Return [x, y] of the center of cell containing provided text 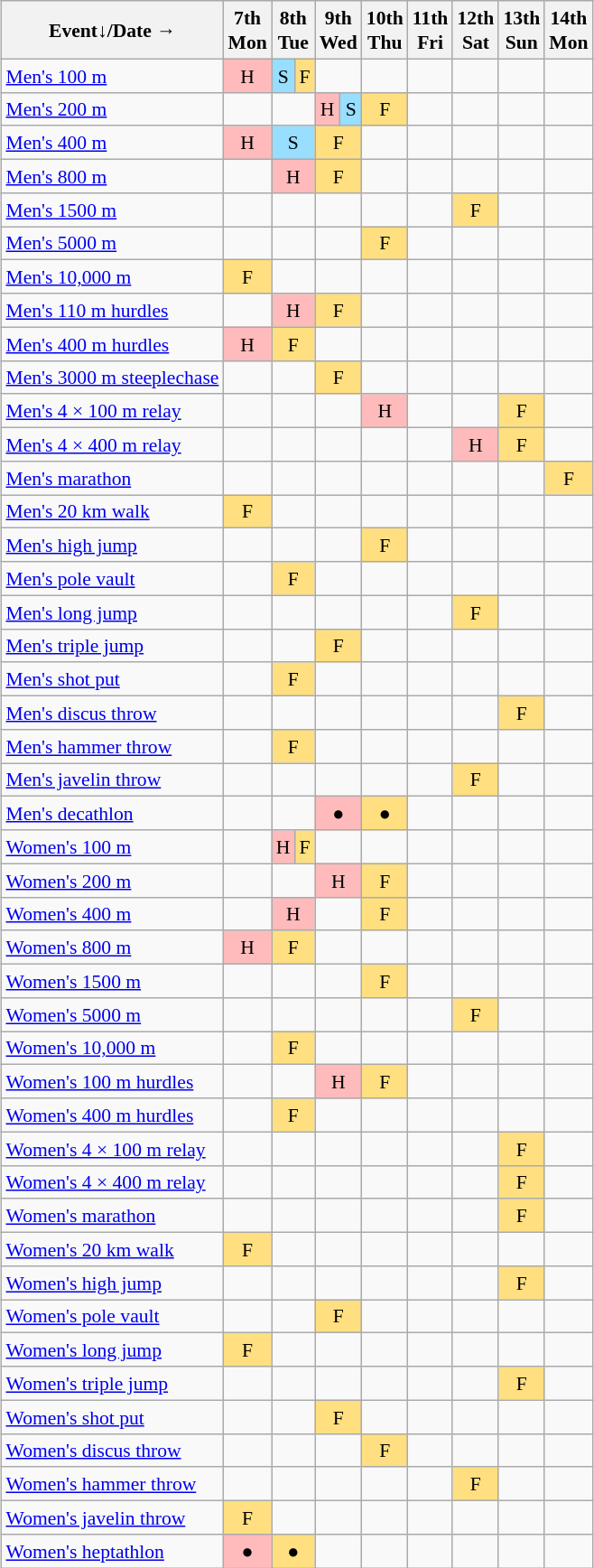
Men's 10,000 m [112, 276]
Women's pole vault [112, 1315]
Men's marathon [112, 477]
Women's 100 m [112, 847]
Men's triple jump [112, 645]
Men's 4 × 100 m relay [112, 410]
Men's 1500 m [112, 210]
Women's heptathlon [112, 1550]
Women's 1500 m [112, 981]
Men's hammer throw [112, 746]
Men's 110 m hurdles [112, 311]
Men's discus throw [112, 712]
Women's triple jump [112, 1384]
8thTue [293, 30]
Men's 5000 m [112, 242]
Women's 10,000 m [112, 1048]
Men's 400 m hurdles [112, 343]
Women's hammer throw [112, 1483]
Women's 400 m hurdles [112, 1115]
Men's javelin throw [112, 779]
Men's shot put [112, 679]
Event↓/Date → [112, 30]
Women's discus throw [112, 1451]
9thWed [339, 30]
Women's 400 m [112, 914]
Women's javelin throw [112, 1517]
Men's 800 m [112, 175]
7thMon [247, 30]
Women's 100 m hurdles [112, 1082]
Men's long jump [112, 612]
Women's marathon [112, 1216]
Women's 4 × 400 m relay [112, 1181]
Women's long jump [112, 1349]
Men's decathlon [112, 813]
Men's 100 m [112, 76]
11thFri [431, 30]
13thSun [522, 30]
Men's pole vault [112, 578]
Women's 5000 m [112, 1013]
12thSat [475, 30]
Men's 4 × 400 m relay [112, 444]
Women's 4 × 100 m relay [112, 1149]
14thMon [569, 30]
Women's 20 km walk [112, 1248]
Men's 3000 m steeplechase [112, 378]
Men's high jump [112, 546]
Men's 200 m [112, 108]
Women's 800 m [112, 947]
Women's shot put [112, 1416]
Women's high jump [112, 1283]
Men's 400 m [112, 143]
Women's 200 m [112, 880]
10thThu [385, 30]
Men's 20 km walk [112, 511]
